Return the (x, y) coordinate for the center point of the cell that contains the specified text.  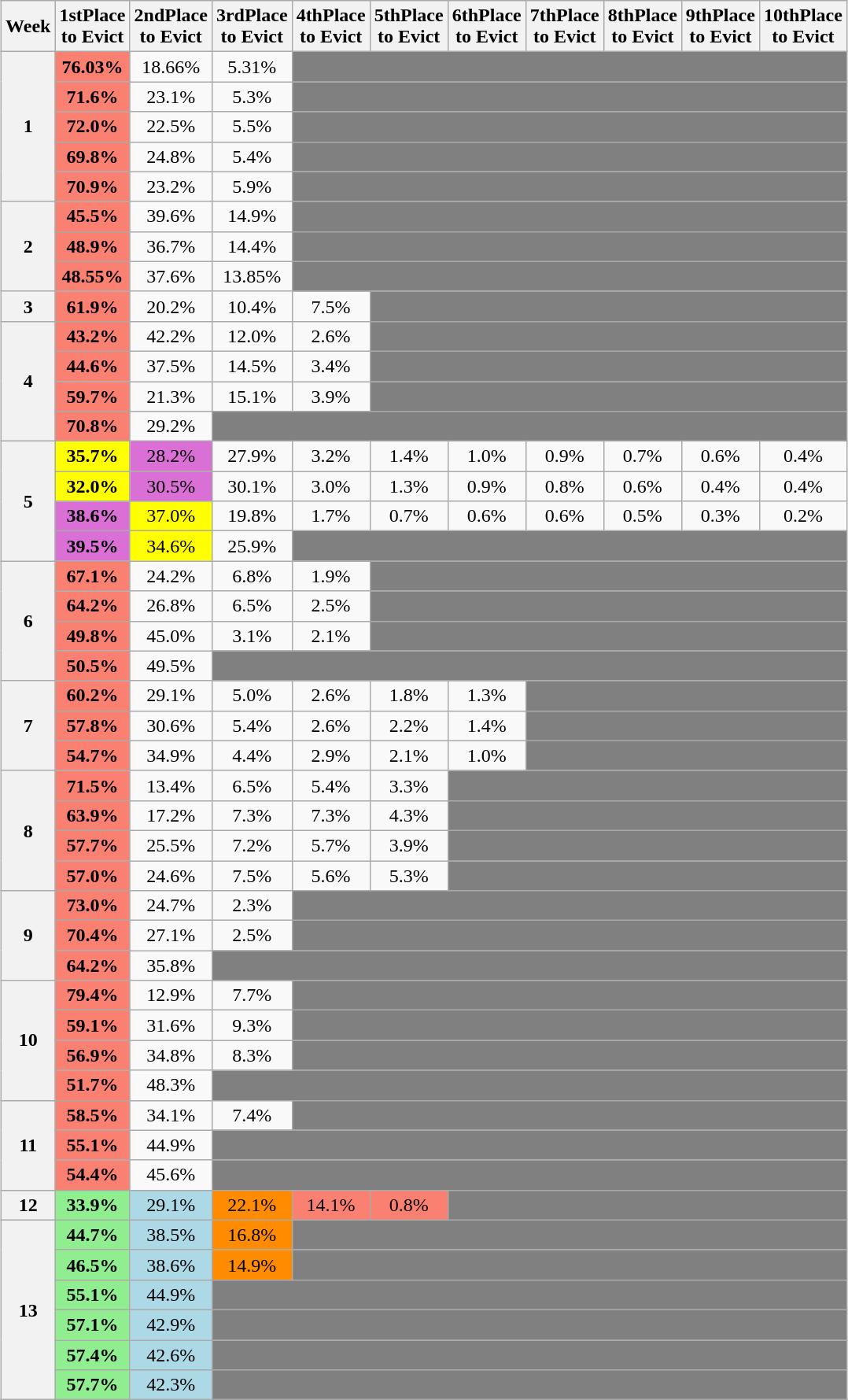
1.9% (330, 576)
29.2% (171, 427)
5 (28, 501)
16.8% (252, 1235)
3 (28, 306)
70.4% (93, 936)
48.55% (93, 276)
37.5% (171, 366)
5.0% (252, 696)
39.6% (171, 216)
43.2% (93, 336)
42.3% (171, 1385)
7thPlaceto Evict (565, 27)
27.9% (252, 456)
3.0% (330, 486)
76.03% (93, 67)
8 (28, 830)
19.8% (252, 516)
9thPlaceto Evict (721, 27)
57.8% (93, 726)
45.0% (171, 636)
59.1% (93, 1025)
30.6% (171, 726)
34.6% (171, 546)
25.5% (171, 845)
49.5% (171, 666)
49.8% (93, 636)
34.1% (171, 1115)
8.3% (252, 1055)
44.6% (93, 366)
79.4% (93, 996)
7.4% (252, 1115)
51.7% (93, 1085)
0.2% (802, 516)
72.0% (93, 127)
60.2% (93, 696)
10thPlaceto Evict (802, 27)
5thPlaceto Evict (409, 27)
6.8% (252, 576)
6 (28, 621)
35.8% (171, 966)
38.5% (171, 1235)
1stPlaceto Evict (93, 27)
71.5% (93, 785)
13.85% (252, 276)
4.4% (252, 755)
14.4% (252, 246)
2 (28, 246)
26.8% (171, 606)
Week (28, 27)
23.1% (171, 97)
50.5% (93, 666)
13.4% (171, 785)
20.2% (171, 306)
3rdPlaceto Evict (252, 27)
18.66% (171, 67)
30.5% (171, 486)
4 (28, 381)
61.9% (93, 306)
56.9% (93, 1055)
3.3% (409, 785)
31.6% (171, 1025)
71.6% (93, 97)
25.9% (252, 546)
8thPlaceto Evict (642, 27)
32.0% (93, 486)
7 (28, 726)
33.9% (93, 1205)
4.3% (409, 815)
59.7% (93, 396)
37.6% (171, 276)
4thPlaceto Evict (330, 27)
3.1% (252, 636)
37.0% (171, 516)
57.1% (93, 1324)
48.3% (171, 1085)
1.8% (409, 696)
11 (28, 1145)
22.1% (252, 1205)
46.5% (93, 1265)
30.1% (252, 486)
48.9% (93, 246)
2ndPlaceto Evict (171, 27)
2.3% (252, 906)
24.8% (171, 157)
44.7% (93, 1235)
34.8% (171, 1055)
2.9% (330, 755)
70.8% (93, 427)
28.2% (171, 456)
39.5% (93, 546)
58.5% (93, 1115)
57.4% (93, 1354)
9.3% (252, 1025)
73.0% (93, 906)
21.3% (171, 396)
14.1% (330, 1205)
7.2% (252, 845)
10 (28, 1040)
24.6% (171, 876)
27.1% (171, 936)
45.5% (93, 216)
54.7% (93, 755)
5.31% (252, 67)
0.3% (721, 516)
12 (28, 1205)
12.0% (252, 336)
67.1% (93, 576)
15.1% (252, 396)
45.6% (171, 1175)
22.5% (171, 127)
54.4% (93, 1175)
14.5% (252, 366)
5.9% (252, 187)
70.9% (93, 187)
12.9% (171, 996)
24.2% (171, 576)
10.4% (252, 306)
36.7% (171, 246)
5.5% (252, 127)
69.8% (93, 157)
17.2% (171, 815)
42.9% (171, 1324)
23.2% (171, 187)
63.9% (93, 815)
1.7% (330, 516)
35.7% (93, 456)
3.4% (330, 366)
24.7% (171, 906)
57.0% (93, 876)
42.6% (171, 1354)
34.9% (171, 755)
1 (28, 127)
5.6% (330, 876)
7.7% (252, 996)
2.2% (409, 726)
9 (28, 936)
5.7% (330, 845)
3.2% (330, 456)
0.5% (642, 516)
42.2% (171, 336)
13 (28, 1309)
6thPlaceto Evict (486, 27)
